For the text-containing cell, return its midpoint in [x, y] coordinate format. 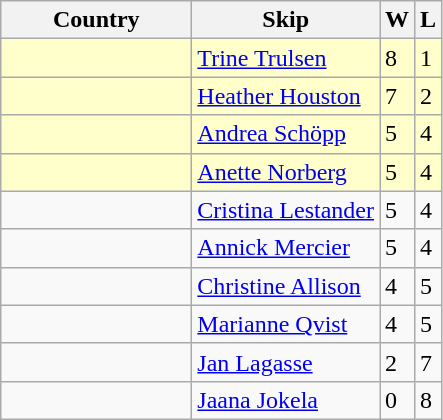
0 [398, 400]
Christine Allison [286, 286]
Andrea Schöpp [286, 134]
Trine Trulsen [286, 58]
W [398, 20]
L [428, 20]
Country [96, 20]
Jan Lagasse [286, 362]
Marianne Qvist [286, 324]
Anette Norberg [286, 172]
Annick Mercier [286, 248]
1 [428, 58]
Cristina Lestander [286, 210]
Jaana Jokela [286, 400]
Skip [286, 20]
Heather Houston [286, 96]
